Provide the (X, Y) coordinate of the cell's center where the given text is located.  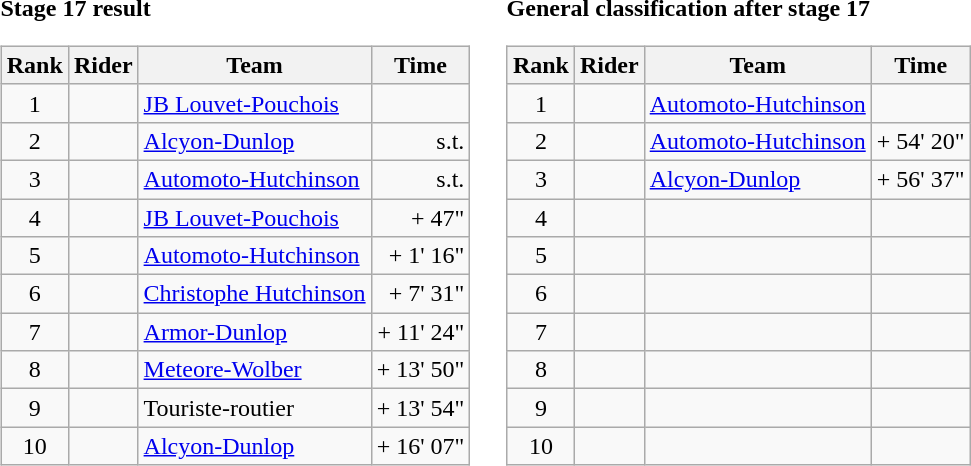
+ 11' 24" (420, 332)
+ 54' 20" (920, 141)
+ 13' 54" (420, 408)
+ 1' 16" (420, 256)
+ 16' 07" (420, 446)
Touriste-routier (254, 408)
Christophe Hutchinson (254, 294)
+ 56' 37" (920, 179)
+ 47" (420, 217)
Armor-Dunlop (254, 332)
Meteore-Wolber (254, 370)
+ 7' 31" (420, 294)
+ 13' 50" (420, 370)
